Locate the cell with the specified text and output its (x, y) center coordinate. 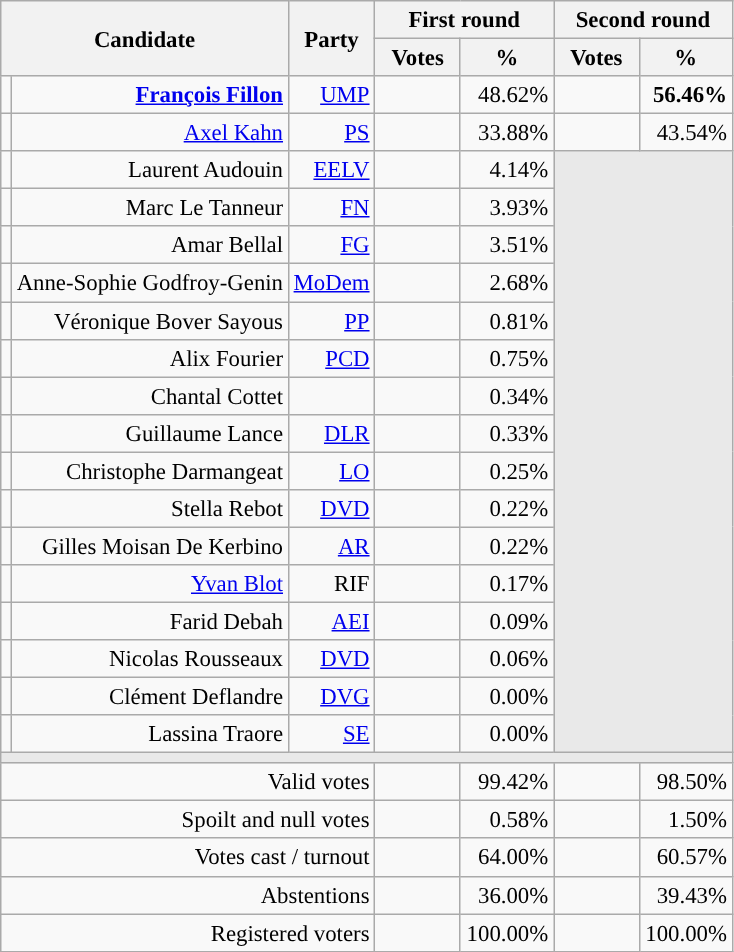
FN (332, 208)
Lassina Traore (150, 734)
99.42% (506, 782)
Alix Fourier (150, 358)
36.00% (506, 895)
0.81% (506, 321)
56.46% (686, 95)
48.62% (506, 95)
Christophe Darmangeat (150, 471)
33.88% (506, 133)
SE (332, 734)
UMP (332, 95)
Candidate (145, 38)
Stella Rebot (150, 509)
Abstentions (188, 895)
Nicolas Rousseaux (150, 659)
Guillaume Lance (150, 433)
Laurent Audouin (150, 170)
Valid votes (188, 782)
DLR (332, 433)
0.34% (506, 396)
RIF (332, 584)
Party (332, 38)
Véronique Bover Sayous (150, 321)
43.54% (686, 133)
AR (332, 546)
0.06% (506, 659)
First round (464, 20)
Yvan Blot (150, 584)
DVG (332, 697)
Marc Le Tanneur (150, 208)
François Fillon (150, 95)
0.75% (506, 358)
LO (332, 471)
1.50% (686, 820)
PP (332, 321)
PCD (332, 358)
3.93% (506, 208)
98.50% (686, 782)
Axel Kahn (150, 133)
0.17% (506, 584)
Anne-Sophie Godfroy-Genin (150, 283)
2.68% (506, 283)
64.00% (506, 858)
AEI (332, 621)
EELV (332, 170)
Second round (644, 20)
0.33% (506, 433)
Gilles Moisan De Kerbino (150, 546)
Registered voters (188, 933)
Amar Bellal (150, 245)
Spoilt and null votes (188, 820)
Chantal Cottet (150, 396)
MoDem (332, 283)
3.51% (506, 245)
0.58% (506, 820)
Votes cast / turnout (188, 858)
FG (332, 245)
0.25% (506, 471)
Clément Deflandre (150, 697)
39.43% (686, 895)
0.09% (506, 621)
PS (332, 133)
60.57% (686, 858)
Farid Debah (150, 621)
4.14% (506, 170)
